Capture the cell that displays the provided text and extract its (X, Y) central coordinate. 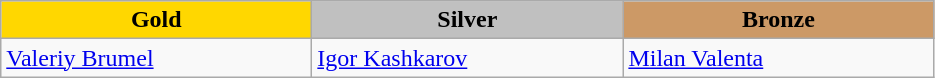
Igor Kashkarov (468, 58)
Silver (468, 20)
Bronze (778, 20)
Gold (156, 20)
Valeriy Brumel (156, 58)
Milan Valenta (778, 58)
